Scan for the cell matching the given text and deliver its (X, Y) coordinate at center. 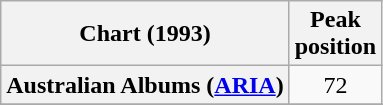
Chart (1993) (145, 34)
72 (335, 85)
Australian Albums (ARIA) (145, 85)
Peakposition (335, 34)
